Identify which cell holds the provided text, then report its (x, y) central coordinate. 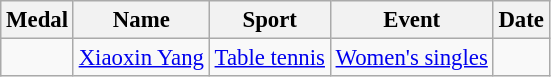
Date (521, 20)
Women's singles (412, 58)
Medal (38, 20)
Xiaoxin Yang (141, 58)
Name (141, 20)
Sport (270, 20)
Table tennis (270, 58)
Event (412, 20)
